Return the (X, Y) coordinate for the center point of the cell that contains the specified text.  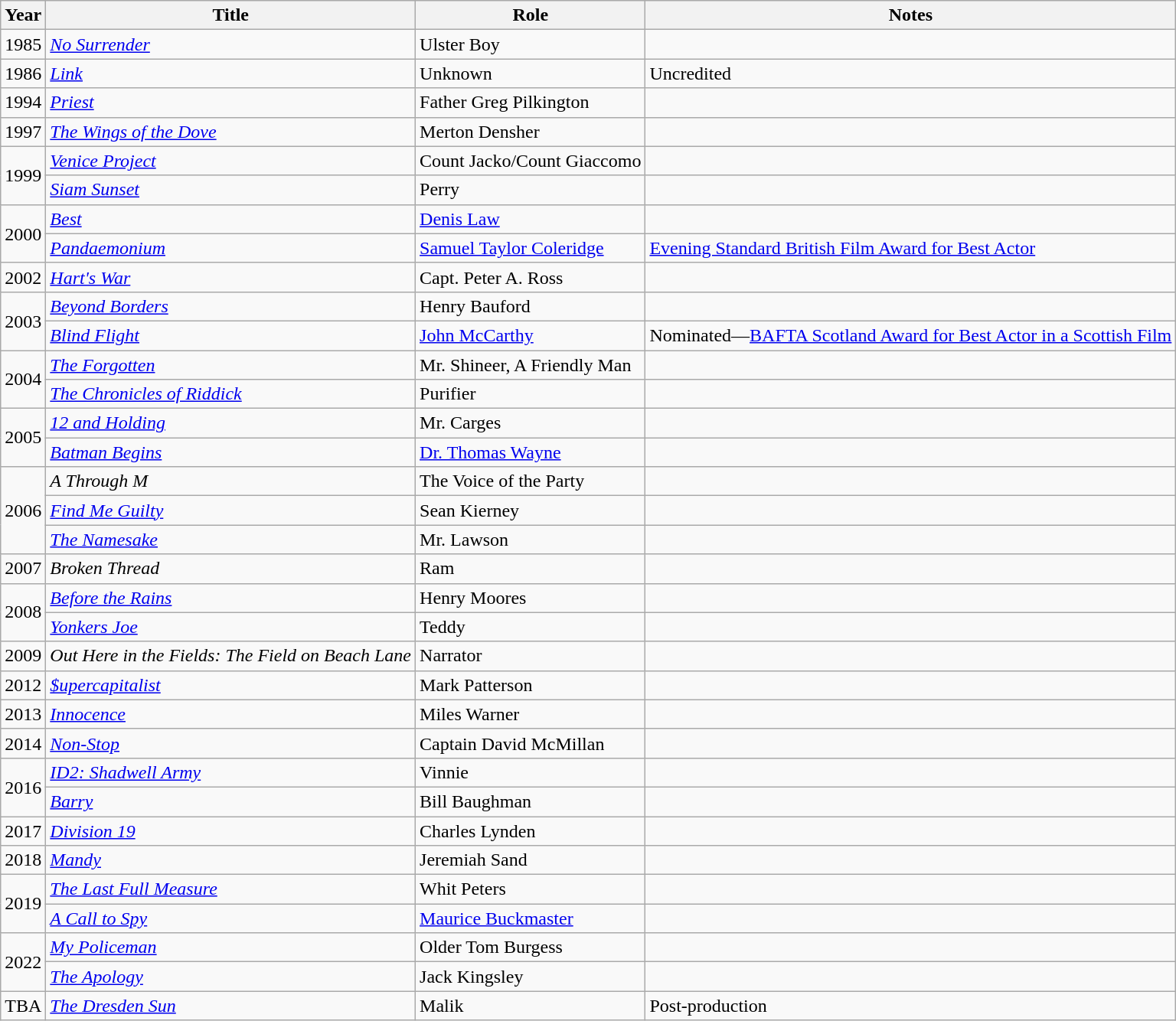
Older Tom Burgess (531, 948)
2018 (23, 860)
Division 19 (231, 830)
Samuel Taylor Coleridge (531, 248)
ID2: Shadwell Army (231, 772)
Sean Kierney (531, 510)
1985 (23, 44)
2012 (23, 685)
2005 (23, 438)
Capt. Peter A. Ross (531, 277)
Uncredited (911, 73)
Siam Sunset (231, 190)
1986 (23, 73)
Mr. Shineer, A Friendly Man (531, 365)
Year (23, 15)
Title (231, 15)
Jeremiah Sand (531, 860)
Narrator (531, 656)
Venice Project (231, 161)
The Forgotten (231, 365)
Ulster Boy (531, 44)
Nominated—BAFTA Scotland Award for Best Actor in a Scottish Film (911, 335)
Mark Patterson (531, 685)
Purifier (531, 394)
2003 (23, 321)
Post-production (911, 1006)
Denis Law (531, 219)
The Last Full Measure (231, 889)
The Dresden Sun (231, 1006)
Notes (911, 15)
The Apology (231, 977)
2013 (23, 714)
Beyond Borders (231, 306)
Henry Bauford (531, 306)
Unknown (531, 73)
Vinnie (531, 772)
Mr. Carges (531, 423)
Broken Thread (231, 569)
2006 (23, 510)
The Wings of the Dove (231, 132)
Miles Warner (531, 714)
A Call to Spy (231, 918)
Batman Begins (231, 452)
Charles Lynden (531, 830)
Teddy (531, 627)
Captain David McMillan (531, 743)
Non-Stop (231, 743)
TBA (23, 1006)
Mandy (231, 860)
Dr. Thomas Wayne (531, 452)
2009 (23, 656)
2002 (23, 277)
Out Here in the Fields: The Field on Beach Lane (231, 656)
Malik (531, 1006)
Perry (531, 190)
Merton Densher (531, 132)
The Voice of the Party (531, 481)
1999 (23, 175)
Mr. Lawson (531, 540)
Best (231, 219)
Ram (531, 569)
1994 (23, 103)
2017 (23, 830)
Role (531, 15)
$upercapitalist (231, 685)
Bill Baughman (531, 801)
2000 (23, 233)
2004 (23, 380)
2022 (23, 962)
Hart's War (231, 277)
2007 (23, 569)
12 and Holding (231, 423)
Pandaemonium (231, 248)
No Surrender (231, 44)
The Namesake (231, 540)
2014 (23, 743)
Barry (231, 801)
Yonkers Joe (231, 627)
John McCarthy (531, 335)
Blind Flight (231, 335)
Find Me Guilty (231, 510)
Jack Kingsley (531, 977)
Maurice Buckmaster (531, 918)
The Chronicles of Riddick (231, 394)
Count Jacko/Count Giaccomo (531, 161)
Henry Moores (531, 598)
A Through M (231, 481)
1997 (23, 132)
2008 (23, 612)
Evening Standard British Film Award for Best Actor (911, 248)
Link (231, 73)
My Policeman (231, 948)
Innocence (231, 714)
Before the Rains (231, 598)
Whit Peters (531, 889)
Father Greg Pilkington (531, 103)
2019 (23, 904)
Priest (231, 103)
2016 (23, 787)
